Return [X, Y] of the center of cell containing provided text 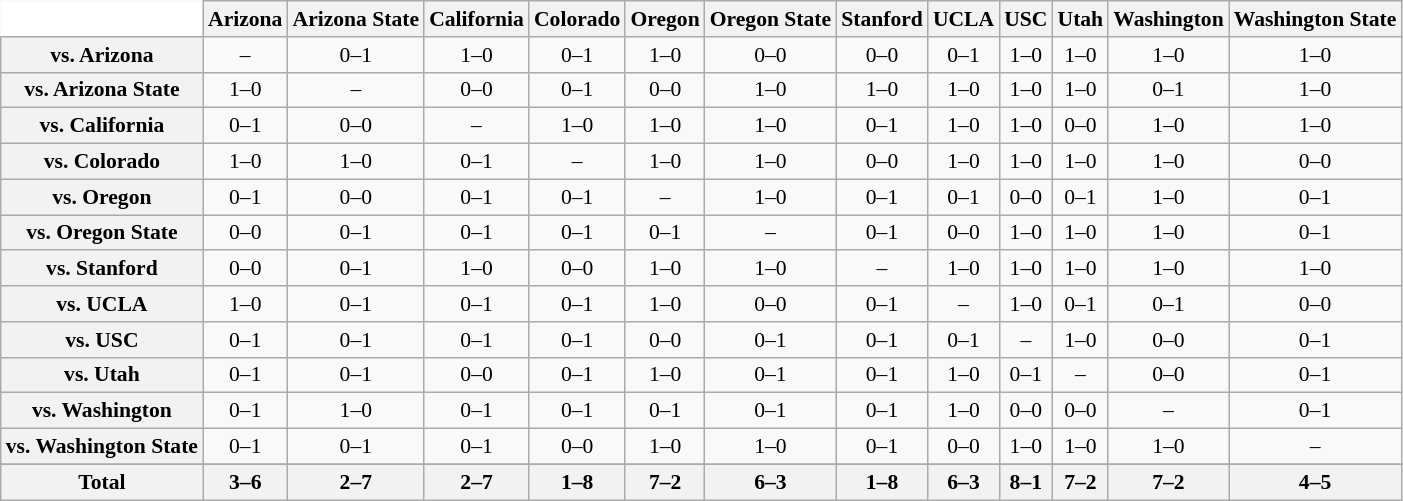
vs. Stanford [102, 269]
vs. Washington State [102, 447]
Stanford [882, 19]
3–6 [245, 482]
UCLA [964, 19]
vs. Washington [102, 411]
vs. Utah [102, 375]
vs. California [102, 126]
vs. Colorado [102, 162]
USC [1026, 19]
vs. USC [102, 340]
California [476, 19]
vs. Arizona [102, 55]
Washington [1168, 19]
Total [102, 482]
Washington State [1316, 19]
Colorado [577, 19]
Oregon [664, 19]
Arizona State [356, 19]
Utah [1080, 19]
8–1 [1026, 482]
vs. Arizona State [102, 90]
Oregon State [770, 19]
4–5 [1316, 482]
Arizona [245, 19]
vs. UCLA [102, 304]
vs. Oregon State [102, 233]
vs. Oregon [102, 197]
